Search for the cell housing the specified text and yield its (x, y) center coordinate. 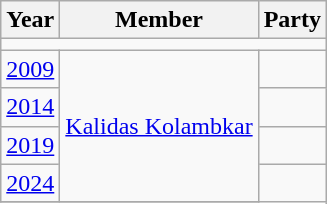
Year (30, 20)
Member (159, 20)
2019 (30, 145)
Kalidas Kolambkar (159, 126)
2009 (30, 69)
2014 (30, 107)
Party (292, 20)
2024 (30, 183)
